Scan for the cell matching the given text and deliver its [x, y] coordinate at center. 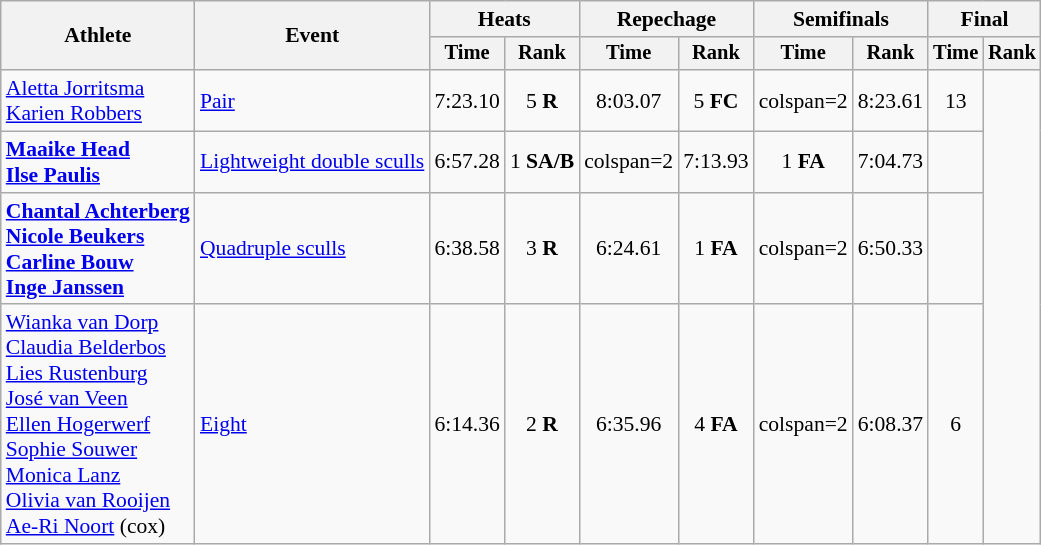
6:35.96 [628, 425]
Event [312, 36]
4 FA [716, 425]
5 R [542, 100]
Lightweight double sculls [312, 162]
Aletta JorritsmaKarien Robbers [98, 100]
7:13.93 [716, 162]
8:03.07 [628, 100]
Athlete [98, 36]
Final [984, 19]
6 [956, 425]
Pair [312, 100]
Maaike HeadIlse Paulis [98, 162]
5 FC [716, 100]
7:04.73 [890, 162]
6:57.28 [466, 162]
2 R [542, 425]
6:24.61 [628, 249]
Wianka van DorpClaudia BelderbosLies RustenburgJosé van VeenEllen HogerwerfSophie SouwerMonica LanzOlivia van RooijenAe-Ri Noort (cox) [98, 425]
13 [956, 100]
Eight [312, 425]
Chantal AchterbergNicole BeukersCarline BouwInge Janssen [98, 249]
7:23.10 [466, 100]
Quadruple sculls [312, 249]
6:08.37 [890, 425]
Repechage [666, 19]
6:50.33 [890, 249]
8:23.61 [890, 100]
3 R [542, 249]
Heats [504, 19]
6:14.36 [466, 425]
1 SA/B [542, 162]
6:38.58 [466, 249]
Semifinals [842, 19]
